Provide the [x, y] coordinate of the cell's center where the given text is located.  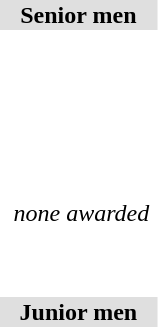
none awarded [82, 213]
Senior men [78, 15]
Junior men [78, 312]
